Detect which cell encompasses the target text, then output its [x, y] center coordinate. 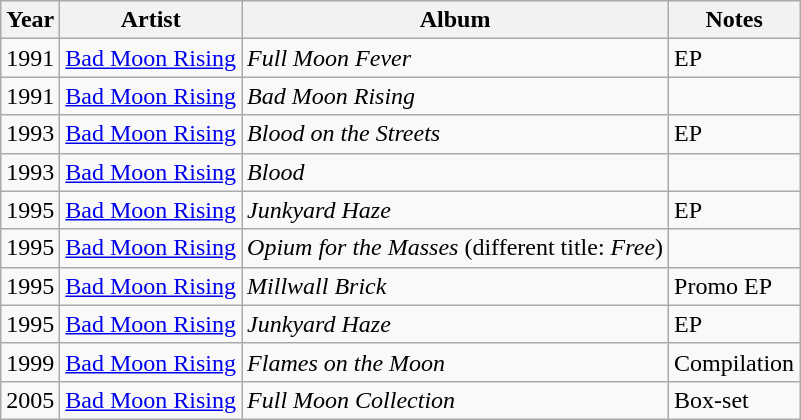
Millwall Brick [456, 286]
Blood on the Streets [456, 134]
1999 [30, 362]
Compilation [734, 362]
Artist [151, 20]
2005 [30, 400]
Year [30, 20]
Flames on the Moon [456, 362]
Full Moon Collection [456, 400]
Album [456, 20]
Box-set [734, 400]
Promo EP [734, 286]
Full Moon Fever [456, 58]
Opium for the Masses (different title: Free) [456, 248]
Notes [734, 20]
Blood [456, 172]
